Extract the (X, Y) coordinate from the center of the cell holding the provided text.  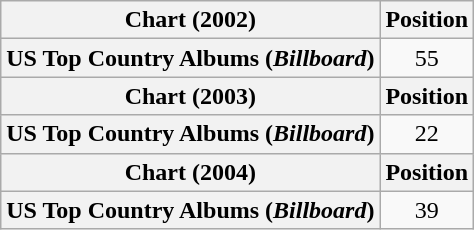
39 (427, 210)
Chart (2003) (190, 96)
Chart (2004) (190, 172)
22 (427, 134)
55 (427, 58)
Chart (2002) (190, 20)
